Capture the cell that displays the provided text and extract its [x, y] central coordinate. 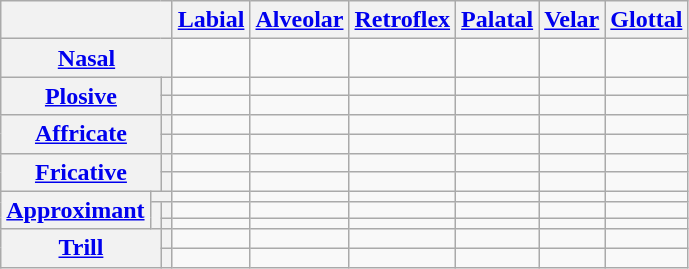
Affricate [81, 134]
Glottal [646, 20]
Nasal [86, 58]
Alveolar [300, 20]
Labial [211, 20]
Palatal [498, 20]
Retroflex [402, 20]
Approximant [76, 210]
Trill [81, 248]
Velar [572, 20]
Plosive [81, 96]
Fricative [81, 172]
